Locate the cell with the specified text and output its (X, Y) center coordinate. 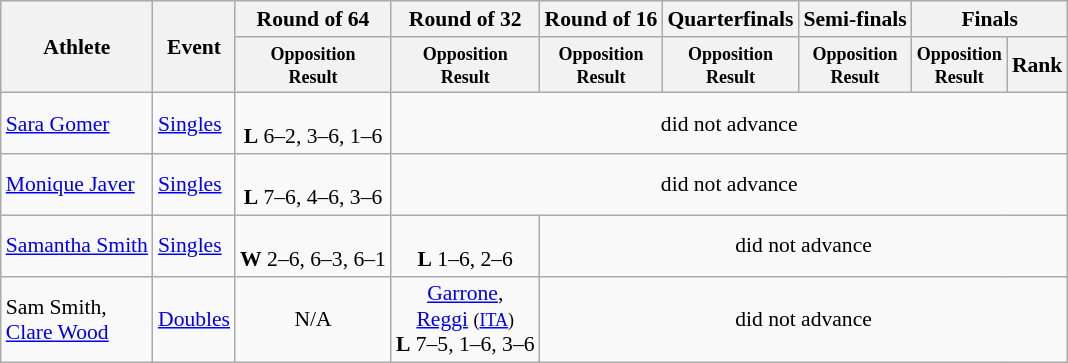
Sam Smith, Clare Wood (77, 320)
Semi-finals (854, 19)
Garrone,Reggi (ITA)L 7–5, 1–6, 3–6 (466, 320)
Round of 16 (602, 19)
Finals (990, 19)
Monique Javer (77, 184)
Athlete (77, 47)
W 2–6, 6–3, 6–1 (313, 246)
Round of 64 (313, 19)
L 1–6, 2–6 (466, 246)
L 7–6, 4–6, 3–6 (313, 184)
Event (194, 47)
Rank (1038, 65)
L 6–2, 3–6, 1–6 (313, 124)
Quarterfinals (730, 19)
Samantha Smith (77, 246)
Sara Gomer (77, 124)
N/A (313, 320)
Round of 32 (466, 19)
Doubles (194, 320)
